Identify which cell holds the provided text, then report its [X, Y] central coordinate. 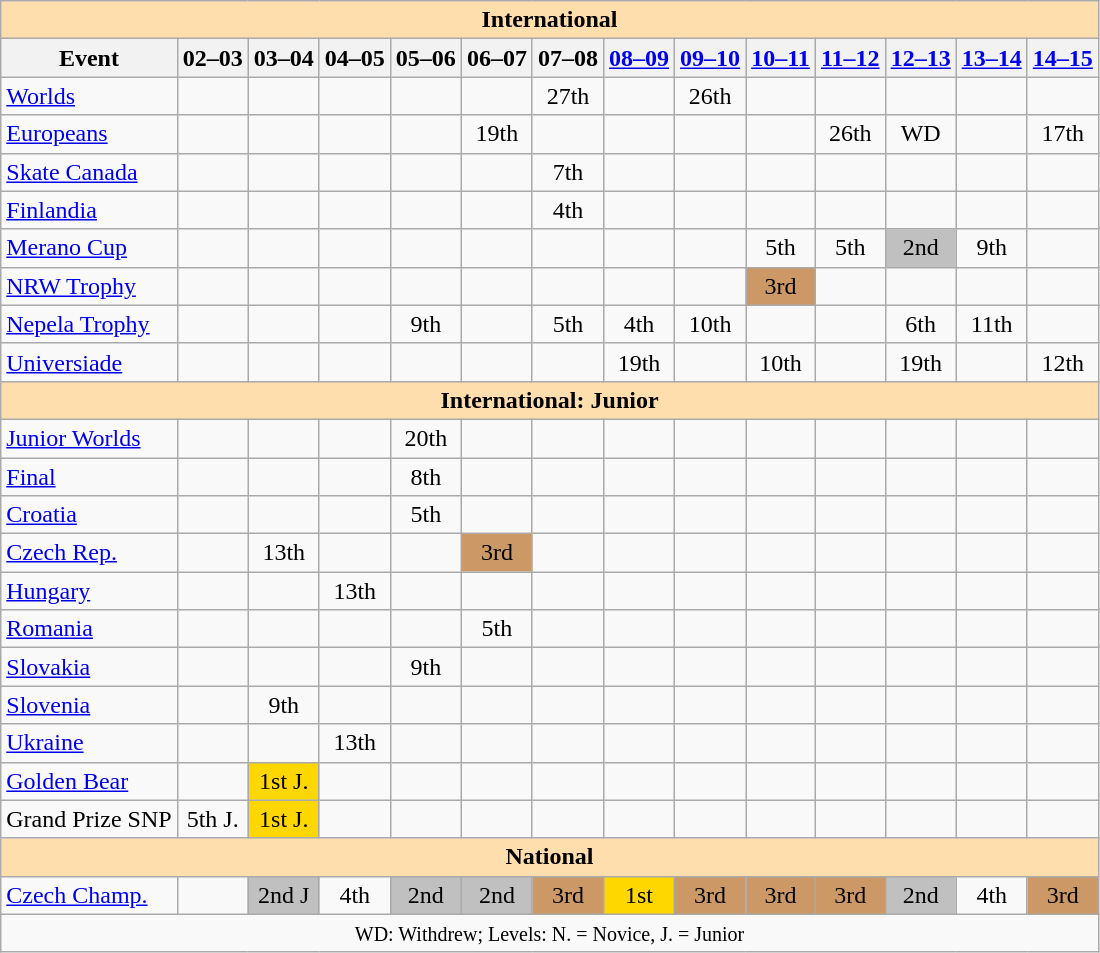
Slovenia [89, 705]
12th [1062, 362]
NRW Trophy [89, 286]
Slovakia [89, 667]
WD: Withdrew; Levels: N. = Novice, J. = Junior [550, 933]
11th [992, 324]
Event [89, 58]
Croatia [89, 515]
06–07 [496, 58]
WD [920, 134]
14–15 [1062, 58]
08–09 [640, 58]
Romania [89, 629]
1st [640, 895]
Europeans [89, 134]
7th [568, 172]
27th [568, 96]
International: Junior [550, 400]
Grand Prize SNP [89, 819]
Czech Champ. [89, 895]
Skate Canada [89, 172]
Czech Rep. [89, 553]
02–03 [212, 58]
Final [89, 477]
09–10 [710, 58]
Nepela Trophy [89, 324]
National [550, 857]
Golden Bear [89, 781]
07–08 [568, 58]
Ukraine [89, 743]
Junior Worlds [89, 438]
Merano Cup [89, 248]
6th [920, 324]
Finlandia [89, 210]
12–13 [920, 58]
13–14 [992, 58]
International [550, 20]
17th [1062, 134]
Hungary [89, 591]
20th [426, 438]
Universiade [89, 362]
10–11 [781, 58]
5th J. [212, 819]
Worlds [89, 96]
2nd J [284, 895]
8th [426, 477]
04–05 [354, 58]
11–12 [850, 58]
03–04 [284, 58]
05–06 [426, 58]
